Search for the cell housing the specified text and yield its (x, y) center coordinate. 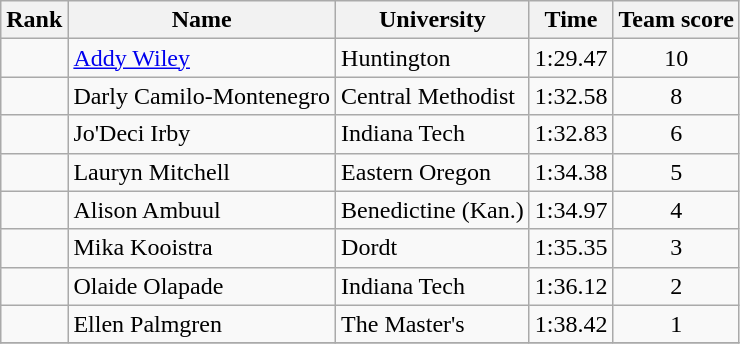
Eastern Oregon (433, 172)
Team score (676, 20)
1:32.58 (571, 96)
Central Methodist (433, 96)
Ellen Palmgren (202, 324)
5 (676, 172)
1 (676, 324)
Name (202, 20)
2 (676, 286)
Time (571, 20)
8 (676, 96)
1:35.35 (571, 248)
Olaide Olapade (202, 286)
Mika Kooistra (202, 248)
1:36.12 (571, 286)
1:38.42 (571, 324)
10 (676, 58)
Alison Ambuul (202, 210)
1:29.47 (571, 58)
3 (676, 248)
1:34.38 (571, 172)
Darly Camilo-Montenegro (202, 96)
Dordt (433, 248)
Lauryn Mitchell (202, 172)
Addy Wiley (202, 58)
4 (676, 210)
University (433, 20)
Benedictine (Kan.) (433, 210)
Rank (34, 20)
1:32.83 (571, 134)
The Master's (433, 324)
1:34.97 (571, 210)
6 (676, 134)
Jo'Deci Irby (202, 134)
Huntington (433, 58)
